Return (X, Y) of the center of cell containing provided text 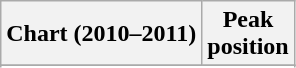
Peakposition (248, 34)
Chart (2010–2011) (102, 34)
